Provide the (X, Y) coordinate of the cell's center where the given text is located.  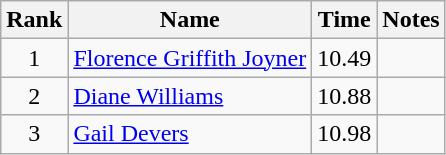
2 (34, 96)
Name (190, 20)
Rank (34, 20)
Florence Griffith Joyner (190, 58)
1 (34, 58)
Diane Williams (190, 96)
10.88 (344, 96)
10.49 (344, 58)
10.98 (344, 134)
Notes (411, 20)
Time (344, 20)
3 (34, 134)
Gail Devers (190, 134)
